Pinpoint the cell where the given text exists, returning its [x, y] midpoint coordinate. 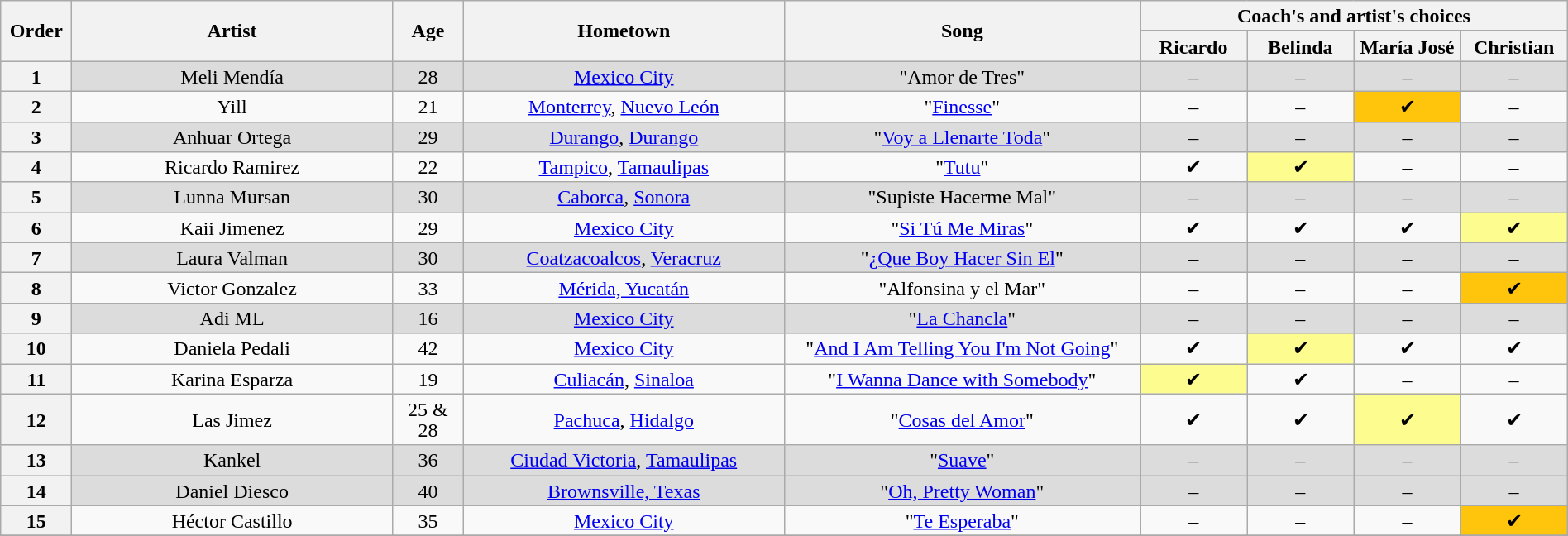
3 [36, 137]
33 [428, 288]
"Finesse" [963, 106]
Coatzacoalcos, Veracruz [624, 258]
Laura Valman [232, 258]
42 [428, 349]
Ricardo [1194, 46]
Tampico, Tamaulipas [624, 167]
Caborca, Sonora [624, 197]
"Suave" [963, 460]
25 & 28 [428, 419]
Héctor Castillo [232, 521]
19 [428, 379]
28 [428, 76]
"Oh, Pretty Woman" [963, 491]
Age [428, 31]
Ciudad Victoria, Tamaulipas [624, 460]
8 [36, 288]
Monterrey, Nuevo León [624, 106]
Song [963, 31]
16 [428, 318]
Meli Mendía [232, 76]
"Cosas del Amor" [963, 419]
Mérida, Yucatán [624, 288]
"And I Am Telling You I'm Not Going" [963, 349]
Artist [232, 31]
36 [428, 460]
6 [36, 228]
"La Chancla" [963, 318]
Victor Gonzalez [232, 288]
Anhuar Ortega [232, 137]
"I Wanna Dance with Somebody" [963, 379]
1 [36, 76]
15 [36, 521]
4 [36, 167]
"Te Esperaba" [963, 521]
Ricardo Ramirez [232, 167]
Lunna Mursan [232, 197]
11 [36, 379]
14 [36, 491]
22 [428, 167]
Hometown [624, 31]
Las Jimez [232, 419]
Kankel [232, 460]
"Amor de Tres" [963, 76]
"Voy a Llenarte Toda" [963, 137]
María José [1408, 46]
Belinda [1300, 46]
7 [36, 258]
"Alfonsina y el Mar" [963, 288]
Coach's and artist's choices [1355, 17]
21 [428, 106]
10 [36, 349]
Brownsville, Texas [624, 491]
Culiacán, Sinaloa [624, 379]
5 [36, 197]
Kaii Jimenez [232, 228]
"¿Que Boy Hacer Sin El" [963, 258]
13 [36, 460]
2 [36, 106]
Daniela Pedali [232, 349]
"Tutu" [963, 167]
9 [36, 318]
"Si Tú Me Miras" [963, 228]
Daniel Diesco [232, 491]
Yill [232, 106]
Karina Esparza [232, 379]
35 [428, 521]
Christian [1513, 46]
12 [36, 419]
Pachuca, Hidalgo [624, 419]
"Supiste Hacerme Mal" [963, 197]
Order [36, 31]
Durango, Durango [624, 137]
Adi ML [232, 318]
40 [428, 491]
